For the text-containing cell, return its midpoint in (x, y) coordinate format. 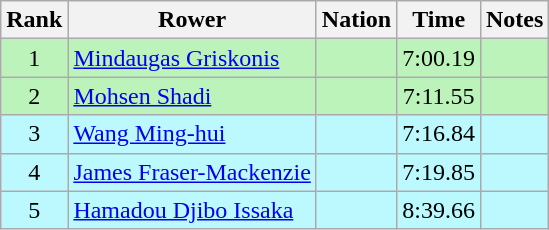
7:11.55 (439, 96)
Hamadou Djibo Issaka (192, 210)
Rower (192, 20)
2 (34, 96)
3 (34, 134)
7:16.84 (439, 134)
7:19.85 (439, 172)
1 (34, 58)
Wang Ming-hui (192, 134)
Notes (514, 20)
Mohsen Shadi (192, 96)
7:00.19 (439, 58)
5 (34, 210)
Mindaugas Griskonis (192, 58)
8:39.66 (439, 210)
Nation (356, 20)
4 (34, 172)
Rank (34, 20)
Time (439, 20)
James Fraser-Mackenzie (192, 172)
